Extract the [x, y] coordinate from the center of the cell holding the provided text.  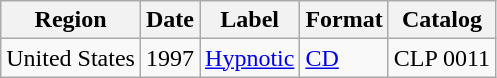
Catalog [442, 20]
Region [71, 20]
CLP 0011 [442, 58]
CD [344, 58]
Date [170, 20]
Hypnotic [250, 58]
Format [344, 20]
1997 [170, 58]
United States [71, 58]
Label [250, 20]
